Output the [X, Y] coordinate of the center of the cell containing the given text.  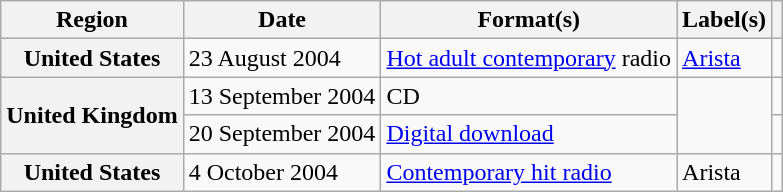
United Kingdom [92, 115]
Contemporary hit radio [529, 172]
CD [529, 96]
13 September 2004 [282, 96]
Digital download [529, 134]
Format(s) [529, 20]
20 September 2004 [282, 134]
Region [92, 20]
23 August 2004 [282, 58]
4 October 2004 [282, 172]
Hot adult contemporary radio [529, 58]
Label(s) [724, 20]
Date [282, 20]
